Pinpoint the cell where the given text exists, returning its [X, Y] midpoint coordinate. 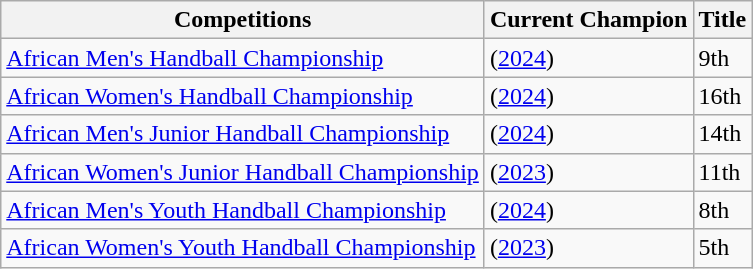
African Men's Junior Handball Championship [243, 134]
African Women's Junior Handball Championship [243, 172]
African Women's Youth Handball Championship [243, 248]
African Women's Handball Championship [243, 96]
11th [722, 172]
16th [722, 96]
African Men's Youth Handball Championship [243, 210]
9th [722, 58]
African Men's Handball Championship [243, 58]
14th [722, 134]
Current Champion [588, 20]
Title [722, 20]
8th [722, 210]
Competitions [243, 20]
5th [722, 248]
